Provide the [x, y] coordinate of the cell's center where the given text is located.  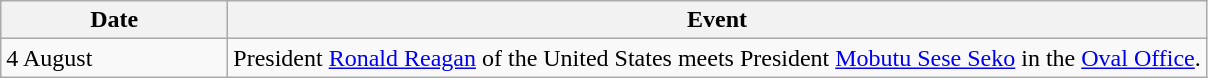
President Ronald Reagan of the United States meets President Mobutu Sese Seko in the Oval Office. [717, 58]
4 August [114, 58]
Date [114, 20]
Event [717, 20]
